Capture the cell that displays the provided text and extract its [X, Y] central coordinate. 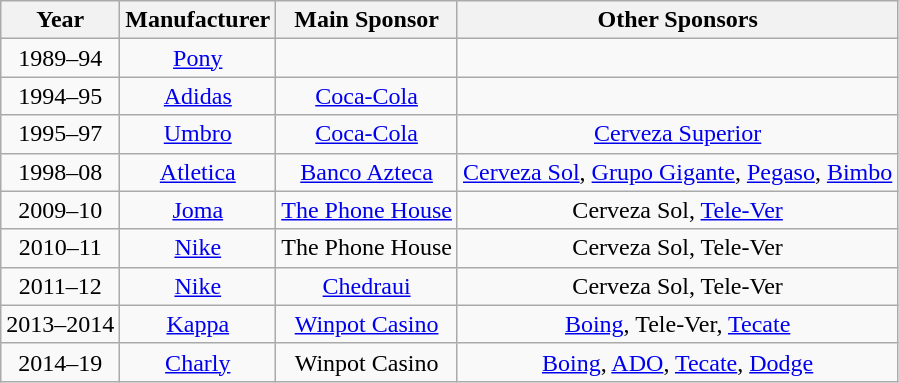
Boing, ADO, Tecate, Dodge [677, 362]
Other Sponsors [677, 20]
Adidas [198, 96]
Manufacturer [198, 20]
Pony [198, 58]
1998–08 [60, 172]
Main Sponsor [367, 20]
1989–94 [60, 58]
Charly [198, 362]
Kappa [198, 324]
1995–97 [60, 134]
Boing, Tele-Ver, Tecate [677, 324]
2013–2014 [60, 324]
Cerveza Sol, Grupo Gigante, Pegaso, Bimbo [677, 172]
Atletica [198, 172]
Cerveza Superior [677, 134]
2009–10 [60, 210]
Joma [198, 210]
Banco Azteca [367, 172]
1994–95 [60, 96]
Year [60, 20]
2014–19 [60, 362]
Umbro [198, 134]
2011–12 [60, 286]
Chedraui [367, 286]
2010–11 [60, 248]
